Return [x, y] of the center of cell containing provided text 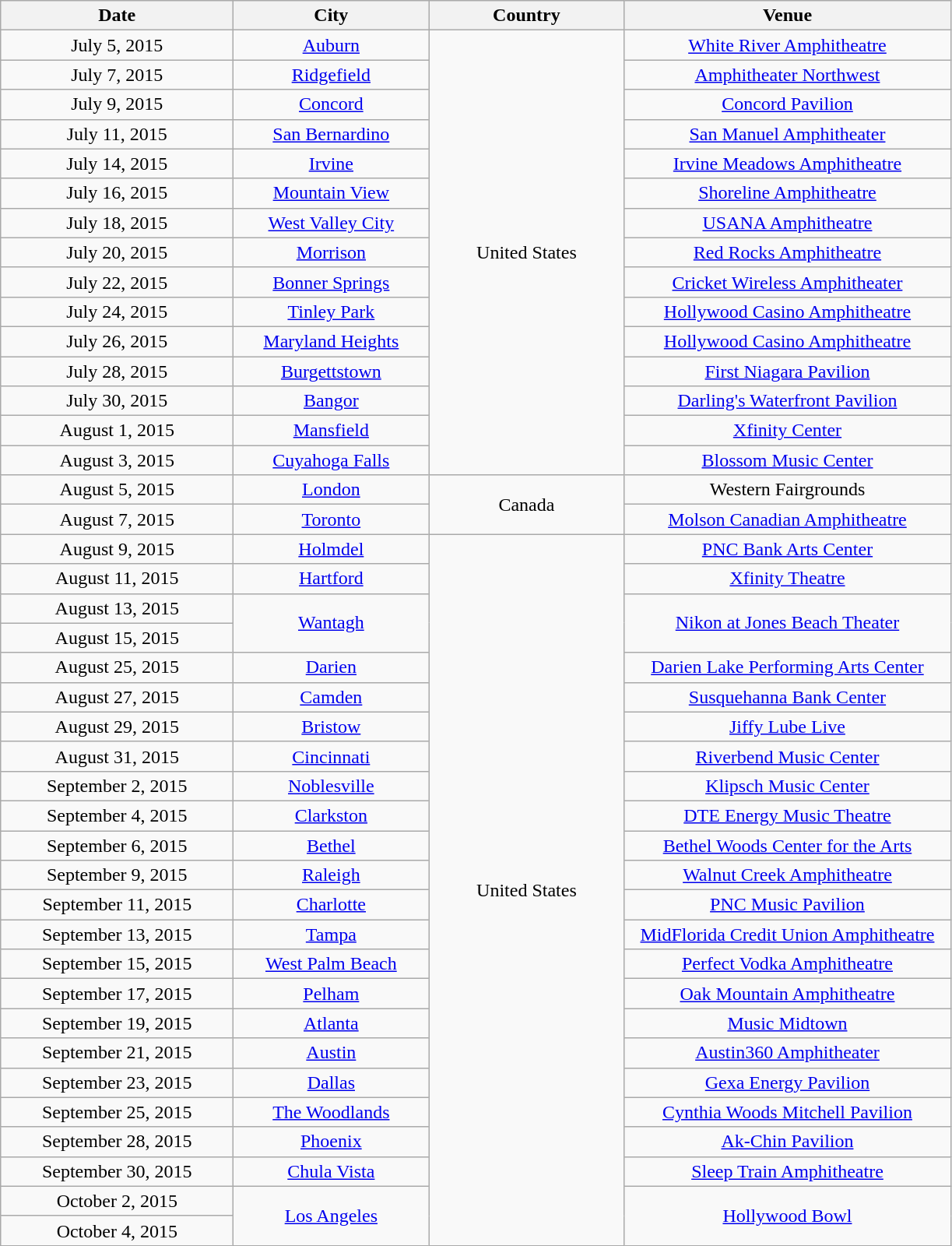
City [332, 16]
San Bernardino [332, 134]
Bethel Woods Center for the Arts [788, 845]
August 5, 2015 [117, 490]
PNC Music Pavilion [788, 905]
Music Midtown [788, 1023]
August 9, 2015 [117, 549]
West Palm Beach [332, 964]
First Niagara Pavilion [788, 371]
USANA Amphitheatre [788, 223]
July 30, 2015 [117, 401]
Molson Canadian Amphitheatre [788, 519]
Mansfield [332, 431]
Noblesville [332, 786]
West Valley City [332, 223]
July 22, 2015 [117, 282]
Morrison [332, 252]
Amphitheater Northwest [788, 75]
August 1, 2015 [117, 431]
August 29, 2015 [117, 727]
Charlotte [332, 905]
Blossom Music Center [788, 460]
September 21, 2015 [117, 1053]
September 2, 2015 [117, 786]
Darien [332, 667]
Irvine [332, 164]
July 14, 2015 [117, 164]
DTE Energy Music Theatre [788, 815]
Los Angeles [332, 1216]
Susquehanna Bank Center [788, 697]
Hartford [332, 579]
Camden [332, 697]
September 28, 2015 [117, 1142]
Jiffy Lube Live [788, 727]
MidFlorida Credit Union Amphitheatre [788, 935]
September 25, 2015 [117, 1112]
Perfect Vodka Amphitheatre [788, 964]
Tinley Park [332, 311]
August 7, 2015 [117, 519]
London [332, 490]
July 28, 2015 [117, 371]
September 19, 2015 [117, 1023]
Walnut Creek Amphitheatre [788, 875]
Canada [526, 505]
Holmdel [332, 549]
July 5, 2015 [117, 45]
September 13, 2015 [117, 935]
Bangor [332, 401]
Concord [332, 104]
August 3, 2015 [117, 460]
Ak-Chin Pavilion [788, 1142]
Country [526, 16]
Tampa [332, 935]
Date [117, 16]
Sleep Train Amphitheatre [788, 1171]
Shoreline Amphitheatre [788, 193]
Burgettstown [332, 371]
Oak Mountain Amphitheatre [788, 994]
August 25, 2015 [117, 667]
Toronto [332, 519]
September 4, 2015 [117, 815]
Clarkston [332, 815]
Xfinity Center [788, 431]
Auburn [332, 45]
Dallas [332, 1082]
Raleigh [332, 875]
July 20, 2015 [117, 252]
July 16, 2015 [117, 193]
July 26, 2015 [117, 341]
Venue [788, 16]
Phoenix [332, 1142]
July 7, 2015 [117, 75]
Western Fairgrounds [788, 490]
September 15, 2015 [117, 964]
Mountain View [332, 193]
Nikon at Jones Beach Theater [788, 623]
Chula Vista [332, 1171]
Cincinnati [332, 756]
Atlanta [332, 1023]
Darien Lake Performing Arts Center [788, 667]
Irvine Meadows Amphitheatre [788, 164]
July 11, 2015 [117, 134]
September 17, 2015 [117, 994]
Bristow [332, 727]
Cricket Wireless Amphitheater [788, 282]
July 18, 2015 [117, 223]
Concord Pavilion [788, 104]
Darling's Waterfront Pavilion [788, 401]
Bonner Springs [332, 282]
July 9, 2015 [117, 104]
Austin [332, 1053]
Xfinity Theatre [788, 579]
San Manuel Amphitheater [788, 134]
Bethel [332, 845]
Riverbend Music Center [788, 756]
Cuyahoga Falls [332, 460]
August 13, 2015 [117, 608]
August 15, 2015 [117, 638]
September 30, 2015 [117, 1171]
Ridgefield [332, 75]
Gexa Energy Pavilion [788, 1082]
October 4, 2015 [117, 1230]
Austin360 Amphitheater [788, 1053]
Klipsch Music Center [788, 786]
Hollywood Bowl [788, 1216]
Cynthia Woods Mitchell Pavilion [788, 1112]
August 31, 2015 [117, 756]
The Woodlands [332, 1112]
Red Rocks Amphitheatre [788, 252]
September 23, 2015 [117, 1082]
July 24, 2015 [117, 311]
August 27, 2015 [117, 697]
Pelham [332, 994]
September 11, 2015 [117, 905]
September 6, 2015 [117, 845]
Wantagh [332, 623]
September 9, 2015 [117, 875]
August 11, 2015 [117, 579]
White River Amphitheatre [788, 45]
Maryland Heights [332, 341]
October 2, 2015 [117, 1201]
PNC Bank Arts Center [788, 549]
